From the cell containing the given text, extract its center point as (x, y) coordinate. 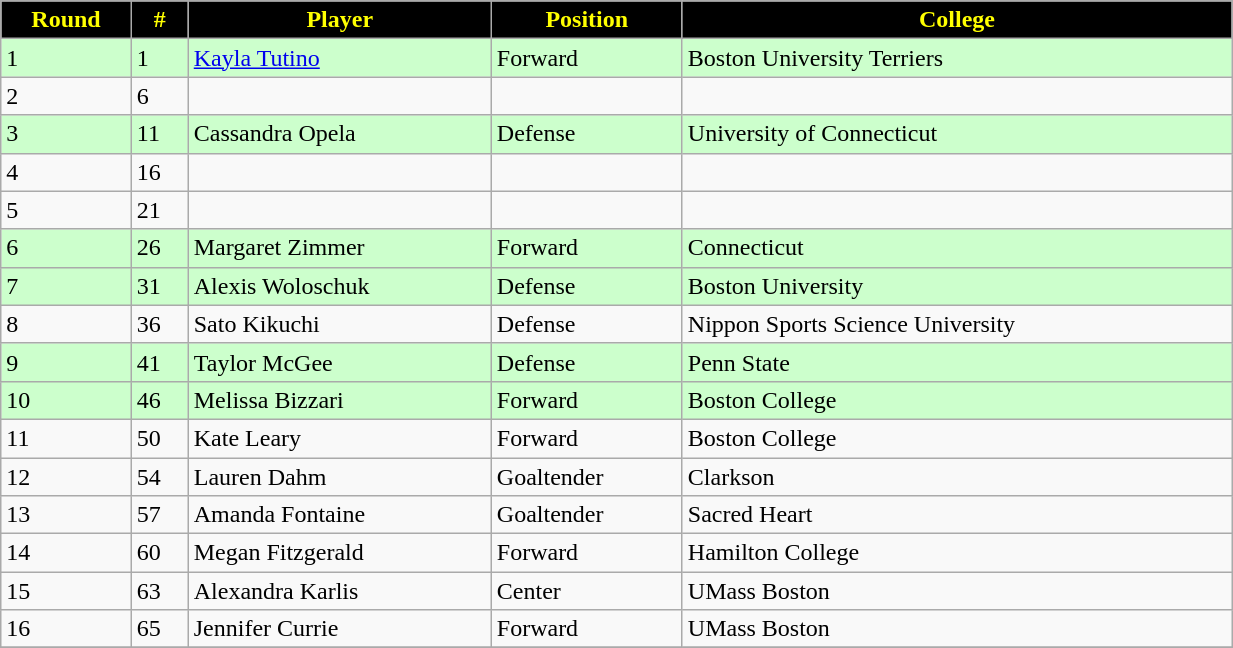
Connecticut (956, 248)
10 (66, 400)
Cassandra Opela (340, 134)
Position (586, 20)
University of Connecticut (956, 134)
Center (586, 591)
Boston University Terriers (956, 58)
9 (66, 362)
Penn State (956, 362)
12 (66, 477)
College (956, 20)
Hamilton College (956, 553)
# (160, 20)
Kate Leary (340, 438)
Amanda Fontaine (340, 515)
Clarkson (956, 477)
Kayla Tutino (340, 58)
54 (160, 477)
63 (160, 591)
7 (66, 286)
Sato Kikuchi (340, 324)
14 (66, 553)
4 (66, 172)
Alexandra Karlis (340, 591)
3 (66, 134)
57 (160, 515)
5 (66, 210)
50 (160, 438)
Round (66, 20)
Player (340, 20)
Megan Fitzgerald (340, 553)
15 (66, 591)
2 (66, 96)
Jennifer Currie (340, 629)
26 (160, 248)
21 (160, 210)
8 (66, 324)
Boston University (956, 286)
13 (66, 515)
41 (160, 362)
Taylor McGee (340, 362)
Nippon Sports Science University (956, 324)
Margaret Zimmer (340, 248)
Sacred Heart (956, 515)
Lauren Dahm (340, 477)
36 (160, 324)
46 (160, 400)
Alexis Woloschuk (340, 286)
31 (160, 286)
60 (160, 553)
65 (160, 629)
Melissa Bizzari (340, 400)
